Search for the cell housing the specified text and yield its (X, Y) center coordinate. 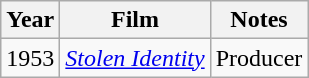
1953 (30, 58)
Stolen Identity (135, 58)
Year (30, 20)
Notes (259, 20)
Producer (259, 58)
Film (135, 20)
